Scan for the cell matching the given text and deliver its [X, Y] coordinate at center. 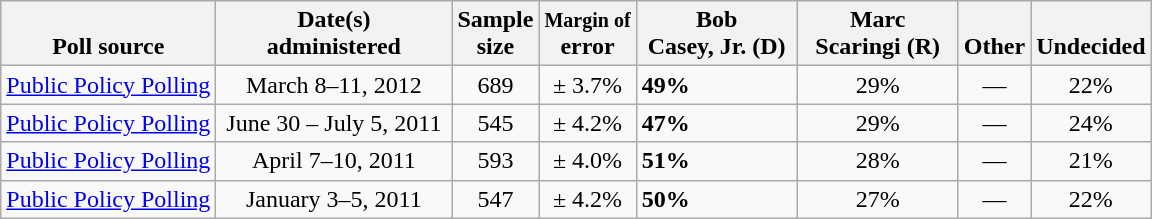
28% [878, 161]
June 30 – July 5, 2011 [334, 123]
593 [496, 161]
March 8–11, 2012 [334, 85]
689 [496, 85]
50% [716, 199]
MarcScaringi (R) [878, 34]
Margin oferror [588, 34]
49% [716, 85]
± 3.7% [588, 85]
April 7–10, 2011 [334, 161]
27% [878, 199]
Date(s)administered [334, 34]
± 4.0% [588, 161]
547 [496, 199]
21% [1091, 161]
January 3–5, 2011 [334, 199]
Bob Casey, Jr. (D) [716, 34]
Other [994, 34]
24% [1091, 123]
51% [716, 161]
Undecided [1091, 34]
Samplesize [496, 34]
47% [716, 123]
545 [496, 123]
Poll source [108, 34]
